Find where the given text appears and provide that cell's center as [X, Y] coordinate. 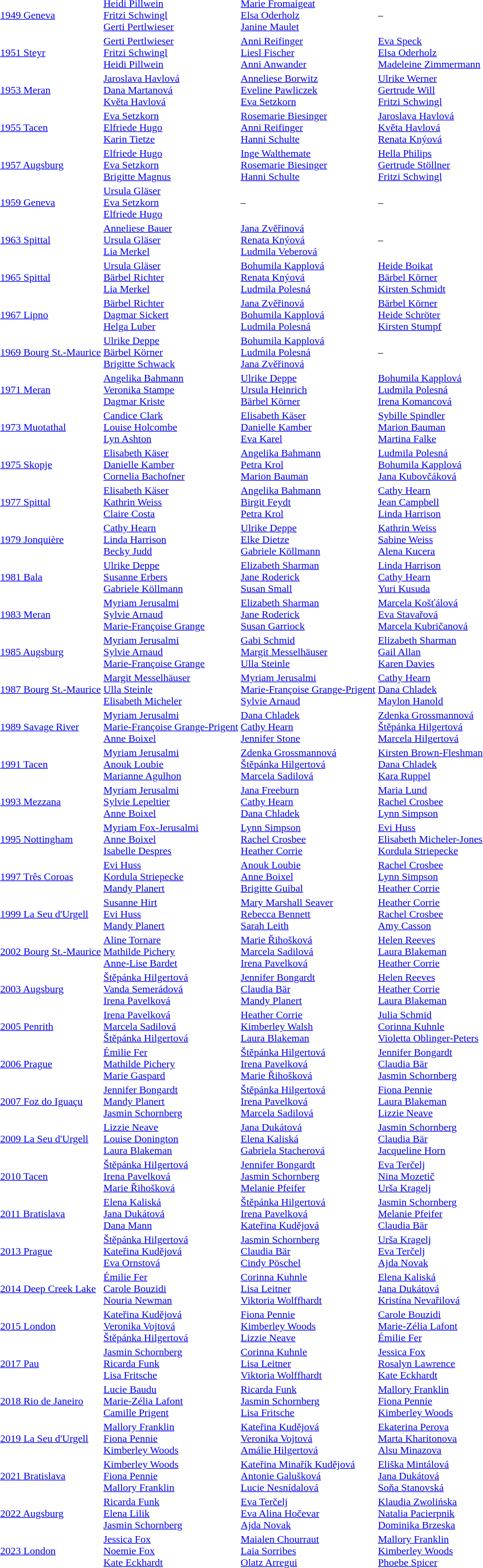
Ulrike DeppeBärbel KörnerBrigitte Schwack [171, 352]
Bohumila KapplováLudmila PolesnáJana Zvěřinová [308, 352]
Bohumila KapplováRenata KnýováLudmila Polesná [308, 277]
Ursula GläserEva SetzkornElfriede Hugo [171, 202]
Gabi SchmidMargit MesselhäuserUlla Steinle [308, 652]
Jaroslava HavlováDana MartanováKvěta Havlová [171, 90]
Zdenka GrossmannováŠtěpánka HilgertováMarcela Sadilová [308, 764]
Myriam Fox-Jerusalmi Anne Boixel Isabelle Despres [171, 839]
Émilie FerMathilde PicheryMarie Gaspard [171, 1064]
Lizzie NeaveLouise DoningtonLaura Blakeman [171, 1139]
Aline TornareMathilde PicheryAnne-Lise Bardet [171, 951]
Kimberley WoodsFiona PennieMallory Franklin [171, 1476]
Jennifer BongardtClaudia BärMandy Planert [308, 989]
Elisabeth KäserDanielle KamberCornelia Bachofner [171, 465]
Elisabeth KäserKathrin WeissClaire Costa [171, 502]
Lucie BauduMarie-Zélia LafontCamille Prigent [171, 1401]
Candice ClarkLouise HolcombeLyn Ashton [171, 427]
Myriam JerusalmiMarie-Françoise Grange-PrigentSylvie Arnaud [308, 689]
Rosemarie BiesingerAnni ReifingerHanni Schulte [308, 127]
Myriam JerusalmiSylvie LepeltierAnne Boixel [171, 802]
Eva TerčeljEva Alina HočevarAjda Novak [308, 1513]
Myriam JerusalmiMarie-Françoise Grange-PrigentAnne Boixel [171, 727]
Inge WalthemateRosemarie BiesingerHanni Schulte [308, 165]
Angelika BahmannPetra KrolMarion Bauman [308, 465]
Mallory FranklinFiona PennieKimberley Woods [171, 1438]
Eva SetzkornElfriede HugoKarin Tietze [171, 127]
Fiona PennieKimberley WoodsLizzie Neave [308, 1326]
Štěpánka HilgertováVanda SemerádováIrena Pavelková [171, 989]
Bärbel RichterDagmar SickertHelga Luber [171, 315]
Dana ChladekCathy HearnJennifer Stone [308, 727]
Gerti PertlwieserFritzi SchwinglHeidi Pillwein [171, 53]
Lynn SimpsonRachel CrosbeeHeather Corrie [308, 839]
Marie ŘihoškováMarcela SadilováIrena Pavelková [308, 951]
Kateřina KudějováVeronika VojtováAmálie Hilgertová [308, 1438]
Anni ReifingerLiesl FischerAnni Anwander [308, 53]
Anneliese BauerUrsula GläserLia Merkel [171, 240]
Émilie Fer Carole BouzidiNouria Newman [171, 1289]
Kateřina Minařík KudějováAntonie GaluškováLucie Nesnídalová [308, 1476]
Jana FreeburnCathy HearnDana Chladek [308, 802]
Štěpánka HilgertováIrena PavelkováKateřina Kudějová [308, 1214]
Jasmin SchornbergClaudia BärCindy Pöschel [308, 1251]
Ursula GläserBärbel RichterLia Merkel [171, 277]
Ricarda FunkElena LilikJasmin Schornberg [171, 1513]
Štěpánka HilgertováKateřina KudějováEva Ornstová [171, 1251]
Evi HussKordula StriepeckeMandy Planert [171, 877]
Anneliese BorwitzEveline PawliczekEva Setzkorn [308, 90]
Angelika BahmannVeronika StampeDagmar Kriste [171, 390]
Cathy HearnLinda HarrisonBecky Judd [171, 539]
Heather CorrieKimberley WalshLaura Blakeman [308, 1026]
Mary Marshall SeaverRebecca BennettSarah Leith [308, 914]
Ulrike DeppeSusanne ErbersGabriele Köllmann [171, 577]
Ricarda FunkJasmin SchornbergLisa Fritsche [308, 1401]
Ulrike Deppe Ursula Heinrich Bärbel Körner [308, 390]
Jennifer BongardtJasmin SchornbergMelanie Pfeifer [308, 1176]
Jana ZvěřinováRenata KnýováLudmila Veberová [308, 240]
Margit MesselhäuserUlla SteinleElisabeth Micheler [171, 689]
Jasmin SchornbergRicarda FunkLisa Fritsche [171, 1363]
Štěpánka HilgertováIrena PavelkováMarcela Sadilová [308, 1101]
Elena KaliskáJana DukátováDana Mann [171, 1214]
Jennifer BongardtMandy PlanertJasmin Schornberg [171, 1101]
Jana ZvěřinováBohumila KapplováLudmila Polesná [308, 315]
Susanne HirtEvi HussMandy Planert [171, 914]
Anouk LoubieAnne BoixelBrigitte Guibal [308, 877]
Jana DukátováElena KaliskáGabriela Stacherová [308, 1139]
– [308, 202]
Elfriede HugoEva SetzkornBrigitte Magnus [171, 165]
Elizabeth SharmanJane RoderickSusan Garriock [308, 614]
Irena PavelkováMarcela SadilováŠtěpánka Hilgertová [171, 1026]
Elizabeth SharmanJane RoderickSusan Small [308, 577]
Kateřina KudějováVeronika VojtováŠtěpánka Hilgertová [171, 1326]
Elisabeth KäserDanielle KamberEva Karel [308, 427]
Ulrike DeppeElke DietzeGabriele Köllmann [308, 539]
Myriam JerusalmiAnouk LoubieMarianne Agulhon [171, 764]
Angelika BahmannBirgit FeydtPetra Krol [308, 502]
